Scan for the cell matching the given text and deliver its [X, Y] coordinate at center. 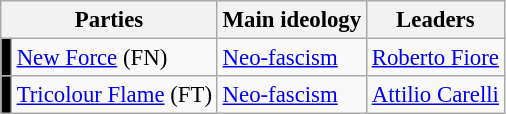
Roberto Fiore [435, 58]
Attilio Carelli [435, 95]
Tricolour Flame (FT) [114, 95]
Parties [110, 20]
Leaders [435, 20]
New Force (FN) [114, 58]
Main ideology [292, 20]
